Identify which cell holds the provided text, then report its [X, Y] central coordinate. 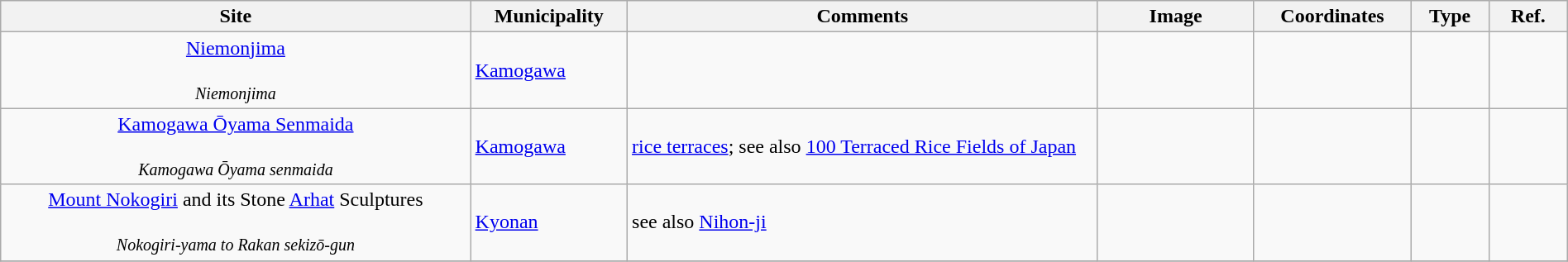
Coordinates [1331, 17]
Mount Nokogiri and its Stone Arhat SculpturesNokogiri-yama to Rakan sekizō-gun [236, 222]
see also Nihon-ji [863, 222]
Site [236, 17]
rice terraces; see also 100 Terraced Rice Fields of Japan [863, 146]
Municipality [549, 17]
NiemonjimaNiemonjima [236, 70]
Ref. [1528, 17]
Type [1451, 17]
Kyonan [549, 222]
Comments [863, 17]
Image [1176, 17]
Kamogawa Ōyama SenmaidaKamogawa Ōyama senmaida [236, 146]
